Provide the [x, y] coordinate of the cell's center where the given text is located.  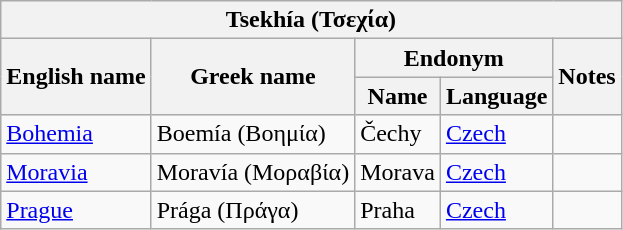
Endonym [454, 58]
Bohemia [76, 134]
Moravía (Μοραβία) [252, 172]
Prága (Πράγα) [252, 210]
Notes [587, 77]
Name [398, 96]
English name [76, 77]
Čechy [398, 134]
Moravia [76, 172]
Morava [398, 172]
Tsekhía (Τσεχία) [311, 20]
Boemía (Βοημία) [252, 134]
Greek name [252, 77]
Language [496, 96]
Praha [398, 210]
Prague [76, 210]
